Extract the [X, Y] coordinate from the center of the cell holding the provided text.  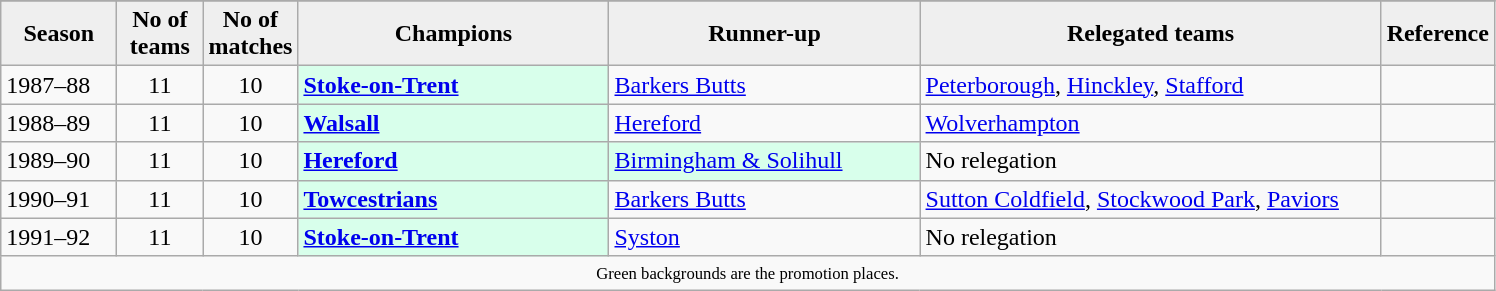
No of teams [160, 34]
Season [59, 34]
1990–91 [59, 199]
Peterborough, Hinckley, Stafford [1150, 85]
Runner-up [764, 34]
Walsall [454, 123]
Green backgrounds are the promotion places. [748, 272]
Birmingham & Solihull [764, 161]
Syston [764, 237]
1989–90 [59, 161]
1991–92 [59, 237]
Wolverhampton [1150, 123]
1988–89 [59, 123]
Reference [1438, 34]
Sutton Coldfield, Stockwood Park, Paviors [1150, 199]
No of matches [250, 34]
Champions [454, 34]
Towcestrians [454, 199]
1987–88 [59, 85]
Relegated teams [1150, 34]
